Determine the [X, Y] coordinate at the center of the cell enclosing the given text.  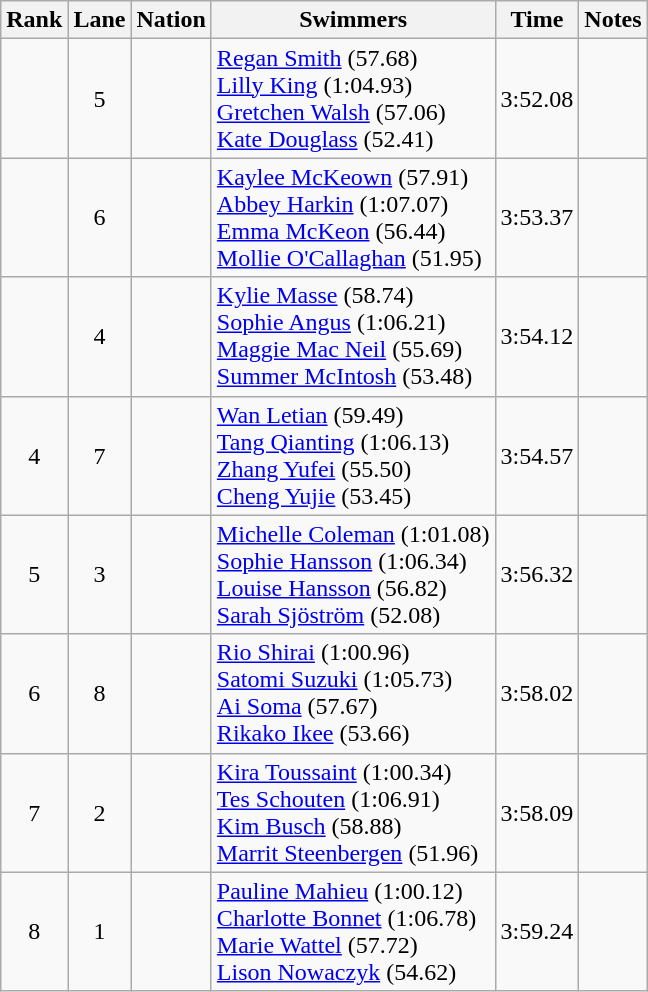
Kylie Masse (58.74)Sophie Angus (1:06.21)Maggie Mac Neil (55.69)Summer McIntosh (53.48) [353, 336]
Lane [100, 20]
3:59.24 [537, 932]
3:54.57 [537, 456]
3:58.09 [537, 812]
Rio Shirai (1:00.96)Satomi Suzuki (1:05.73)Ai Soma (57.67)Rikako Ikee (53.66) [353, 694]
2 [100, 812]
3 [100, 574]
3:56.32 [537, 574]
Pauline Mahieu (1:00.12)Charlotte Bonnet (1:06.78)Marie Wattel (57.72)Lison Nowaczyk (54.62) [353, 932]
1 [100, 932]
Kira Toussaint (1:00.34)Tes Schouten (1:06.91)Kim Busch (58.88)Marrit Steenbergen (51.96) [353, 812]
Rank [34, 20]
3:54.12 [537, 336]
Time [537, 20]
3:53.37 [537, 218]
Regan Smith (57.68)Lilly King (1:04.93)Gretchen Walsh (57.06)Kate Douglass (52.41) [353, 98]
Swimmers [353, 20]
Kaylee McKeown (57.91)Abbey Harkin (1:07.07)Emma McKeon (56.44)Mollie O'Callaghan (51.95) [353, 218]
Wan Letian (59.49)Tang Qianting (1:06.13)Zhang Yufei (55.50)Cheng Yujie (53.45) [353, 456]
Notes [613, 20]
Michelle Coleman (1:01.08)Sophie Hansson (1:06.34)Louise Hansson (56.82)Sarah Sjöström (52.08) [353, 574]
3:58.02 [537, 694]
3:52.08 [537, 98]
Nation [171, 20]
